Search for the cell housing the specified text and yield its [x, y] center coordinate. 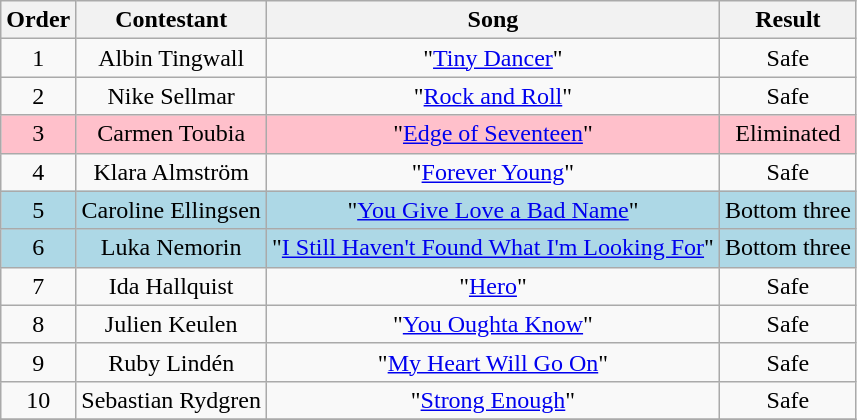
Sebastian Rydgren [172, 400]
"Strong Enough" [494, 400]
Ida Hallquist [172, 286]
Eliminated [788, 134]
"I Still Haven't Found What I'm Looking For" [494, 248]
Julien Keulen [172, 324]
Contestant [172, 20]
"Forever Young" [494, 172]
6 [38, 248]
"You Give Love a Bad Name" [494, 210]
"You Oughta Know" [494, 324]
10 [38, 400]
4 [38, 172]
8 [38, 324]
Order [38, 20]
Carmen Toubia [172, 134]
2 [38, 96]
"My Heart Will Go On" [494, 362]
5 [38, 210]
"Edge of Seventeen" [494, 134]
"Tiny Dancer" [494, 58]
7 [38, 286]
Albin Tingwall [172, 58]
9 [38, 362]
"Rock and Roll" [494, 96]
Ruby Lindén [172, 362]
1 [38, 58]
Caroline Ellingsen [172, 210]
Song [494, 20]
Nike Sellmar [172, 96]
Luka Nemorin [172, 248]
"Hero" [494, 286]
Result [788, 20]
Klara Almström [172, 172]
3 [38, 134]
